Extract the (X, Y) coordinate from the center of the cell holding the provided text.  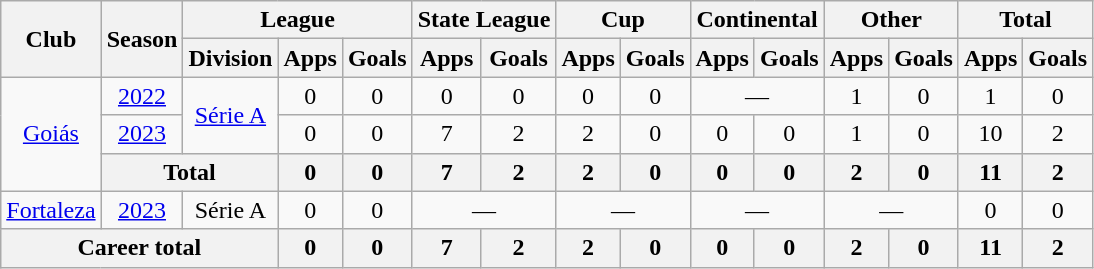
Season (142, 39)
Fortaleza (51, 210)
Continental (757, 20)
Goiás (51, 134)
10 (990, 134)
Division (230, 58)
Career total (140, 248)
2022 (142, 96)
Club (51, 39)
League (298, 20)
State League (484, 20)
Other (891, 20)
Cup (623, 20)
